Scan for the cell matching the given text and deliver its (x, y) coordinate at center. 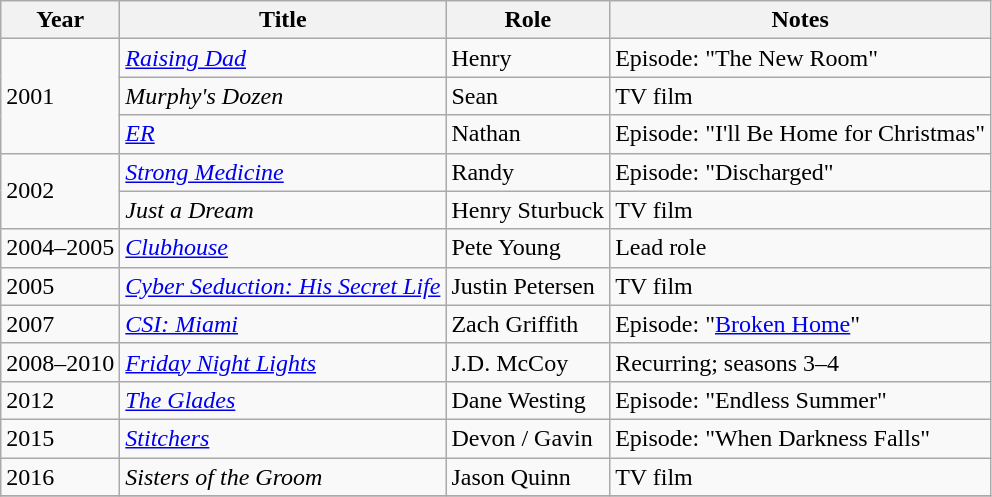
Episode: "I'll Be Home for Christmas" (800, 134)
Recurring; seasons 3–4 (800, 362)
Murphy's Dozen (283, 96)
Just a Dream (283, 210)
Notes (800, 20)
2015 (60, 438)
2016 (60, 477)
Episode: "Endless Summer" (800, 400)
Role (528, 20)
Sean (528, 96)
J.D. McCoy (528, 362)
Devon / Gavin (528, 438)
Year (60, 20)
Justin Petersen (528, 286)
2001 (60, 96)
Stitchers (283, 438)
ER (283, 134)
Friday Night Lights (283, 362)
2005 (60, 286)
Henry Sturbuck (528, 210)
Pete Young (528, 248)
Dane Westing (528, 400)
Strong Medicine (283, 172)
Episode: "When Darkness Falls" (800, 438)
Sisters of the Groom (283, 477)
Randy (528, 172)
Episode: "Broken Home" (800, 324)
2007 (60, 324)
2004–2005 (60, 248)
Jason Quinn (528, 477)
Episode: "The New Room" (800, 58)
Title (283, 20)
Nathan (528, 134)
Clubhouse (283, 248)
2012 (60, 400)
2002 (60, 191)
Henry (528, 58)
2008–2010 (60, 362)
Lead role (800, 248)
Cyber Seduction: His Secret Life (283, 286)
The Glades (283, 400)
CSI: Miami (283, 324)
Zach Griffith (528, 324)
Raising Dad (283, 58)
Episode: "Discharged" (800, 172)
